Find where the given text appears and provide that cell's center as [X, Y] coordinate. 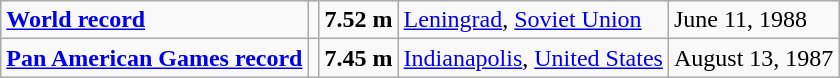
7.52 m [358, 20]
Indianapolis, United States [533, 58]
August 13, 1987 [753, 58]
Pan American Games record [154, 58]
Leningrad, Soviet Union [533, 20]
World record [154, 20]
7.45 m [358, 58]
June 11, 1988 [753, 20]
